Return (X, Y) of the center of cell containing provided text 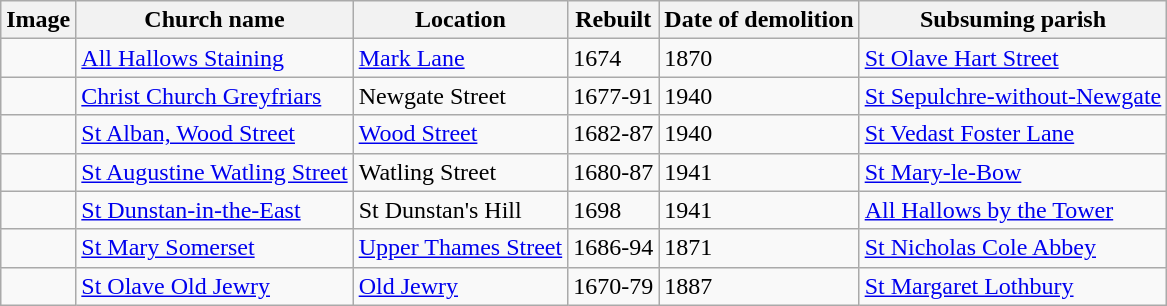
Location (460, 20)
St Mary Somerset (214, 248)
St Sepulchre-without-Newgate (1013, 96)
1887 (759, 286)
St Vedast Foster Lane (1013, 134)
1686-94 (614, 248)
1677-91 (614, 96)
1698 (614, 210)
Mark Lane (460, 58)
1682-87 (614, 134)
Image (38, 20)
Newgate Street (460, 96)
Christ Church Greyfriars (214, 96)
1870 (759, 58)
St Margaret Lothbury (1013, 286)
St Dunstan-in-the-East (214, 210)
Watling Street (460, 172)
Subsuming parish (1013, 20)
Church name (214, 20)
Old Jewry (460, 286)
St Olave Old Jewry (214, 286)
Wood Street (460, 134)
Date of demolition (759, 20)
1674 (614, 58)
St Augustine Watling Street (214, 172)
1680-87 (614, 172)
All Hallows Staining (214, 58)
St Dunstan's Hill (460, 210)
St Olave Hart Street (1013, 58)
Rebuilt (614, 20)
St Mary-le-Bow (1013, 172)
1871 (759, 248)
St Alban, Wood Street (214, 134)
St Nicholas Cole Abbey (1013, 248)
All Hallows by the Tower (1013, 210)
1670-79 (614, 286)
Upper Thames Street (460, 248)
